Identify which cell holds the provided text, then report its (x, y) central coordinate. 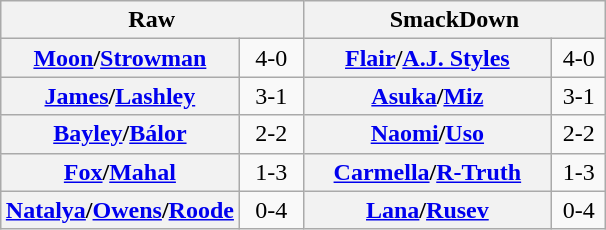
SmackDown (454, 20)
Raw (152, 20)
Asuka/Miz (428, 96)
James/Lashley (120, 96)
Moon/Strowman (120, 58)
Natalya/Owens/Roode (120, 210)
Naomi/Uso (428, 134)
Lana/Rusev (428, 210)
Fox/Mahal (120, 172)
Carmella/R-Truth (428, 172)
Bayley/Bálor (120, 134)
Flair/A.J. Styles (428, 58)
